Detect which cell encompasses the target text, then output its [X, Y] center coordinate. 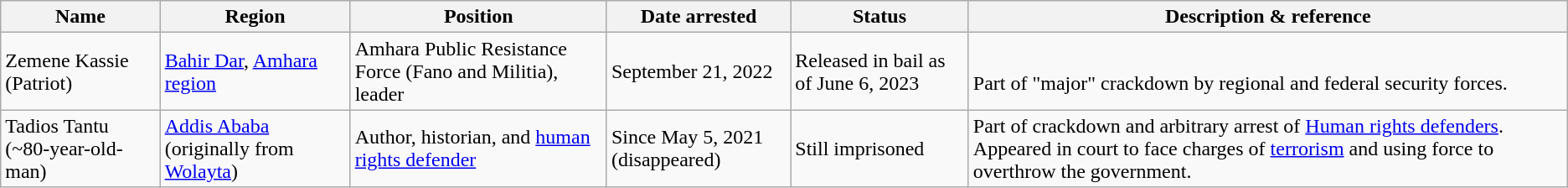
Date arrested [699, 17]
Bahir Dar, Amhara region [255, 71]
Since May 5, 2021 (disappeared) [699, 149]
Released in bail as of June 6, 2023 [879, 71]
Author, historian, and human rights defender [478, 149]
Name [80, 17]
Amhara Public Resistance Force (Fano and Militia), leader [478, 71]
Still imprisoned [879, 149]
Status [879, 17]
Zemene Kassie (Patriot) [80, 71]
Region [255, 17]
Description & reference [1268, 17]
Part of "major" crackdown by regional and federal security forces. [1268, 71]
Tadios Tantu (~80-year-old-man) [80, 149]
Addis Ababa (originally from Wolayta) [255, 149]
September 21, 2022 [699, 71]
Position [478, 17]
